Extract the (X, Y) coordinate from the center of the cell holding the provided text.  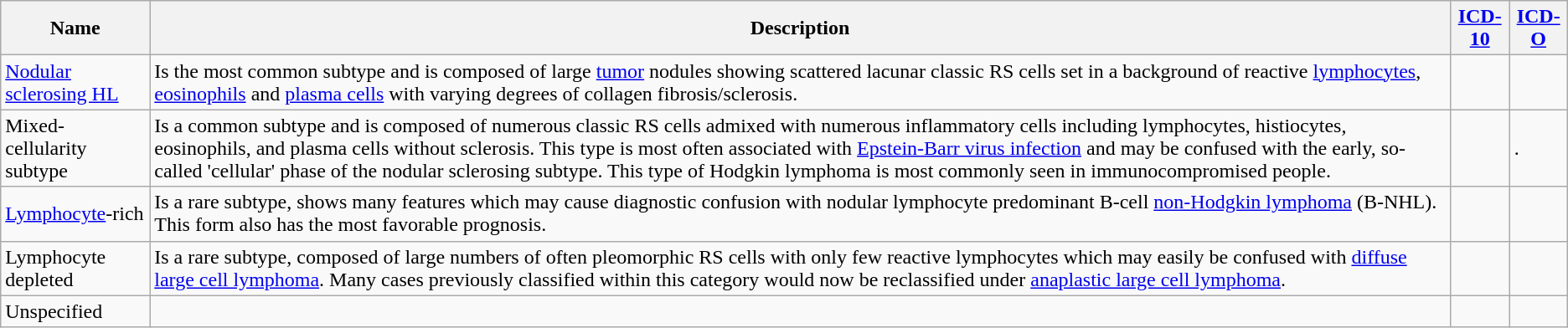
Name (75, 28)
Description (801, 28)
Nodular sclerosing HL (75, 82)
. (1538, 148)
Lymphocyte depleted (75, 268)
Mixed-cellularity subtype (75, 148)
ICD-O (1538, 28)
Unspecified (75, 311)
ICD-10 (1479, 28)
Lymphocyte-rich (75, 214)
